Identify which cell holds the provided text, then report its (x, y) central coordinate. 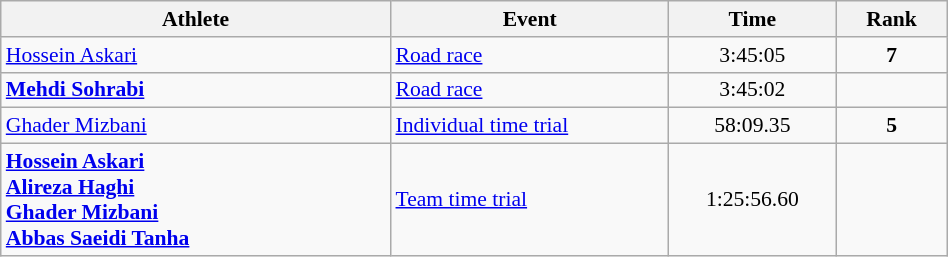
Event (529, 19)
Hossein Askari (196, 55)
5 (892, 126)
7 (892, 55)
Individual time trial (529, 126)
58:09.35 (752, 126)
Hossein AskariAlireza HaghiGhader MizbaniAbbas Saeidi Tanha (196, 200)
Time (752, 19)
Mehdi Sohrabi (196, 90)
Rank (892, 19)
3:45:05 (752, 55)
Team time trial (529, 200)
Athlete (196, 19)
3:45:02 (752, 90)
1:25:56.60 (752, 200)
Ghader Mizbani (196, 126)
